Detect which cell encompasses the target text, then output its [x, y] center coordinate. 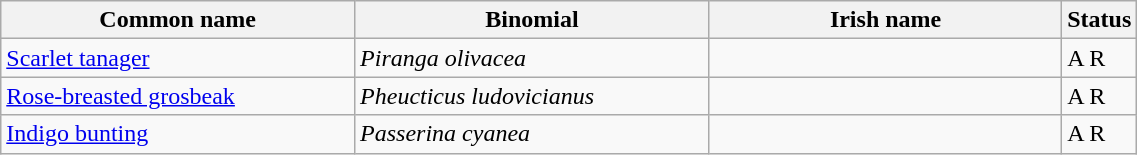
Irish name [885, 20]
Scarlet tanager [178, 58]
Status [1100, 20]
Common name [178, 20]
Piranga olivacea [532, 58]
Pheucticus ludovicianus [532, 96]
Passerina cyanea [532, 134]
Binomial [532, 20]
Rose-breasted grosbeak [178, 96]
Indigo bunting [178, 134]
